Capture the cell that displays the provided text and extract its (X, Y) central coordinate. 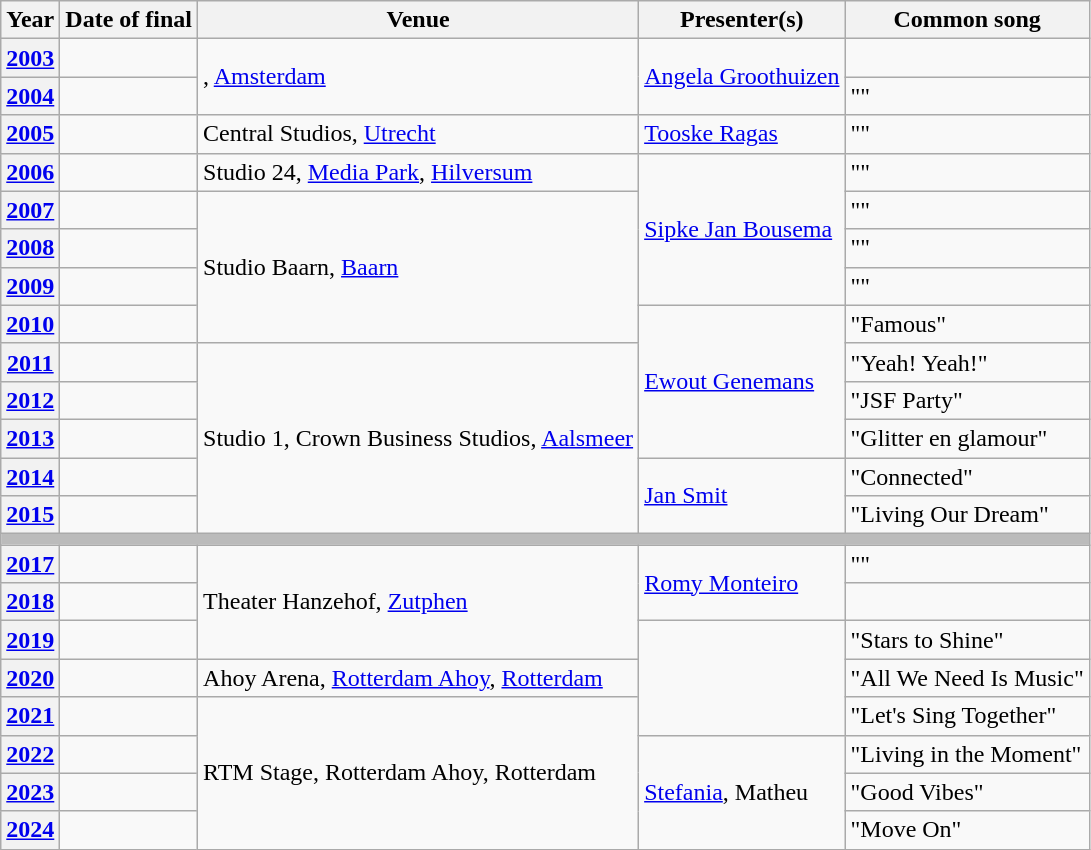
Romy Monteiro (742, 583)
2024 (30, 830)
2018 (30, 602)
"Good Vibes" (967, 792)
"Glitter en glamour" (967, 438)
Theater Hanzehof, Zutphen (418, 602)
"Connected" (967, 477)
2019 (30, 640)
2010 (30, 324)
Date of final (129, 20)
Studio 24, Media Park, Hilversum (418, 172)
2023 (30, 792)
Venue (418, 20)
2005 (30, 134)
Studio Baarn, Baarn (418, 267)
2007 (30, 210)
"Living in the Moment" (967, 754)
Presenter(s) (742, 20)
Year (30, 20)
Common song (967, 20)
Tooske Ragas (742, 134)
Stefania, Matheu (742, 792)
2021 (30, 716)
"Living Our Dream" (967, 515)
, Amsterdam (418, 77)
"Famous" (967, 324)
2006 (30, 172)
2011 (30, 362)
Jan Smit (742, 496)
2014 (30, 477)
"All We Need Is Music" (967, 678)
RTM Stage, Rotterdam Ahoy, Rotterdam (418, 773)
"Stars to Shine" (967, 640)
"JSF Party" (967, 400)
Ahoy Arena, Rotterdam Ahoy, Rotterdam (418, 678)
2003 (30, 58)
2022 (30, 754)
2009 (30, 286)
"Move On" (967, 830)
2012 (30, 400)
Ewout Genemans (742, 381)
2004 (30, 96)
2008 (30, 248)
"Yeah! Yeah!" (967, 362)
Sipke Jan Bousema (742, 229)
Central Studios, Utrecht (418, 134)
Studio 1, Crown Business Studios, Aalsmeer (418, 438)
2020 (30, 678)
"Let's Sing Together" (967, 716)
2015 (30, 515)
2013 (30, 438)
Angela Groothuizen (742, 77)
2017 (30, 564)
